Detect which cell encompasses the target text, then output its [X, Y] center coordinate. 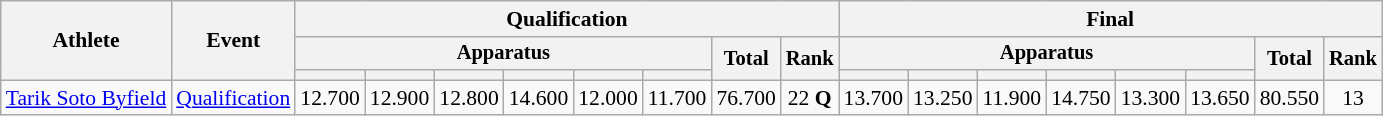
13.300 [1150, 98]
11.900 [1012, 98]
13 [1353, 98]
22 Q [810, 98]
12.700 [330, 98]
12.800 [468, 98]
80.550 [1290, 98]
13.250 [942, 98]
Tarik Soto Byfield [86, 98]
12.000 [608, 98]
Athlete [86, 40]
Final [1110, 19]
12.900 [400, 98]
11.700 [678, 98]
76.700 [746, 98]
Event [233, 40]
13.650 [1220, 98]
14.750 [1080, 98]
14.600 [538, 98]
13.700 [874, 98]
